Capture the cell that displays the provided text and extract its [X, Y] central coordinate. 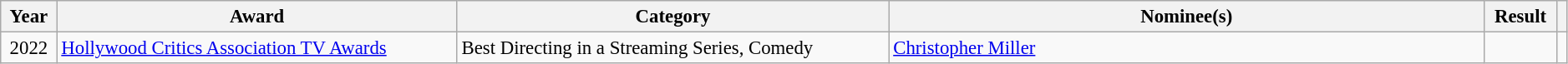
Award [257, 17]
2022 [28, 48]
Hollywood Critics Association TV Awards [257, 48]
Best Directing in a Streaming Series, Comedy [673, 48]
Christopher Miller [1186, 48]
Result [1520, 17]
Year [28, 17]
Category [673, 17]
Nominee(s) [1186, 17]
